Find where the given text appears and provide that cell's center as (x, y) coordinate. 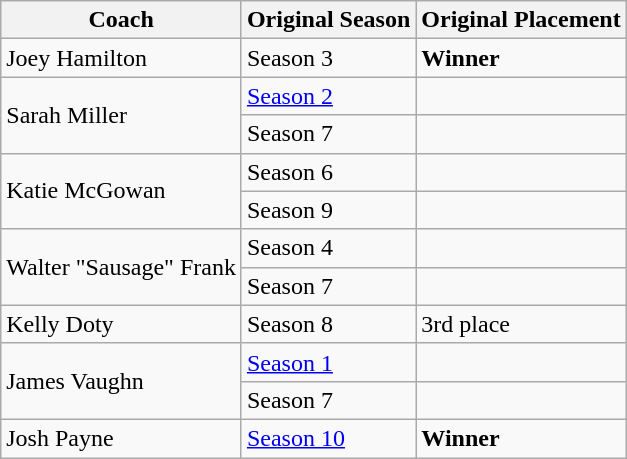
Joey Hamilton (122, 58)
Josh Payne (122, 438)
Kelly Doty (122, 324)
Walter "Sausage" Frank (122, 267)
Season 2 (328, 96)
Original Season (328, 20)
Season 4 (328, 248)
Season 1 (328, 362)
Season 10 (328, 438)
James Vaughn (122, 381)
Season 8 (328, 324)
Sarah Miller (122, 115)
3rd place (521, 324)
Season 6 (328, 172)
Season 9 (328, 210)
Season 3 (328, 58)
Katie McGowan (122, 191)
Original Placement (521, 20)
Coach (122, 20)
